Pinpoint the cell where the given text exists, returning its (x, y) midpoint coordinate. 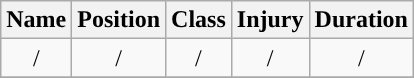
Class (199, 20)
Position (119, 20)
Name (36, 20)
Duration (361, 20)
Injury (270, 20)
